Output the [X, Y] coordinate of the center of the cell containing the given text.  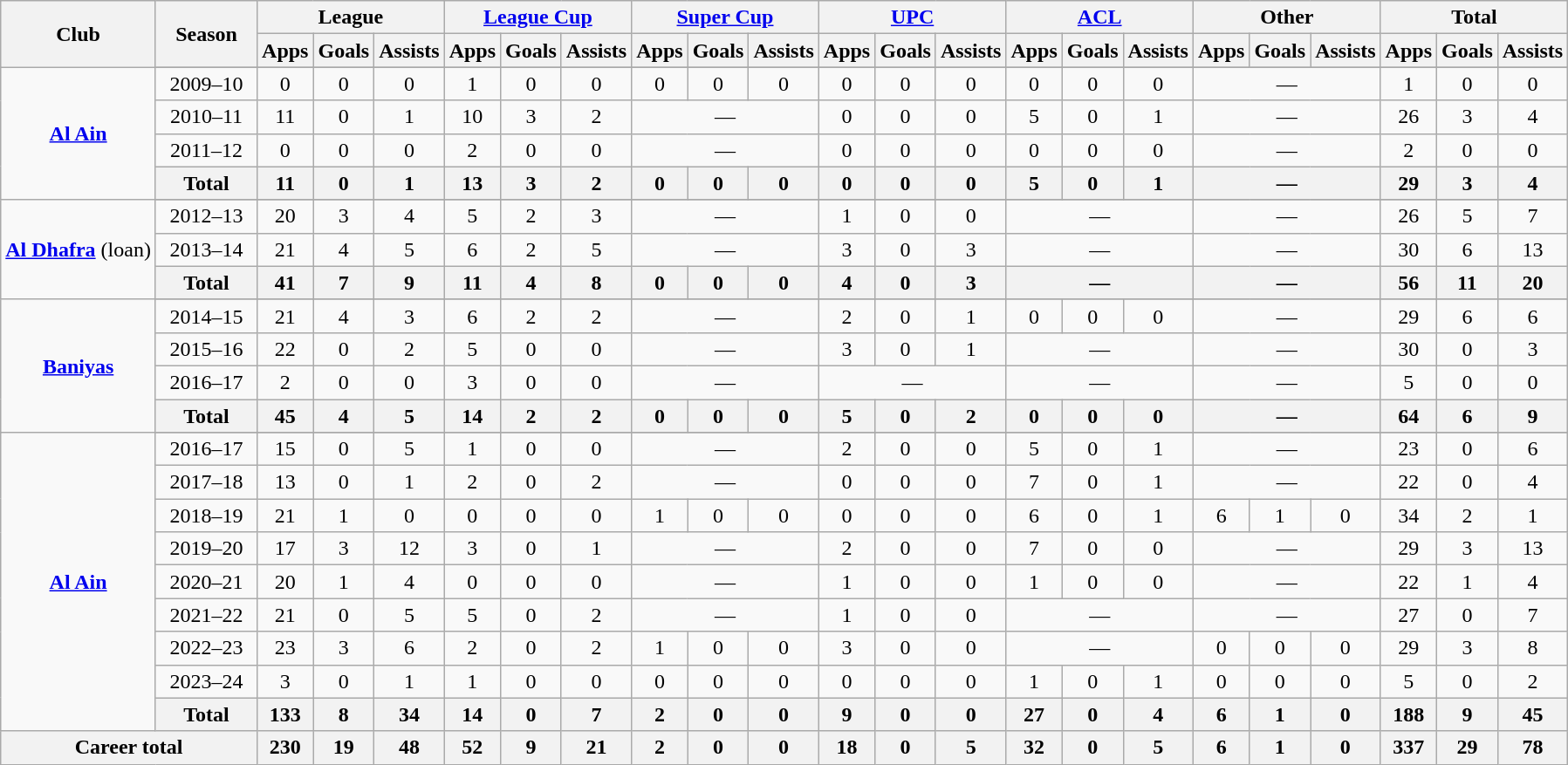
2014–15 [206, 316]
56 [1408, 283]
Season [206, 34]
UPC [913, 17]
Career total [129, 748]
2019–20 [206, 549]
64 [1408, 416]
133 [285, 714]
2011–12 [206, 150]
Club [79, 34]
2013–14 [206, 249]
188 [1408, 714]
2021–22 [206, 615]
2009–10 [206, 84]
League Cup [538, 17]
41 [285, 283]
17 [285, 549]
2012–13 [206, 216]
52 [472, 748]
2017–18 [206, 482]
32 [1034, 748]
League [351, 17]
2023–24 [206, 681]
Al Dhafra (loan) [79, 249]
Baniyas [79, 365]
2020–21 [206, 582]
18 [846, 748]
12 [409, 549]
ACL [1099, 17]
Super Cup [726, 17]
78 [1532, 748]
230 [285, 748]
Other [1286, 17]
15 [285, 449]
2018–19 [206, 516]
2015–16 [206, 349]
10 [472, 117]
48 [409, 748]
2010–11 [206, 117]
19 [344, 748]
337 [1408, 748]
2022–23 [206, 648]
